From the cell containing the given text, extract its center point as [x, y] coordinate. 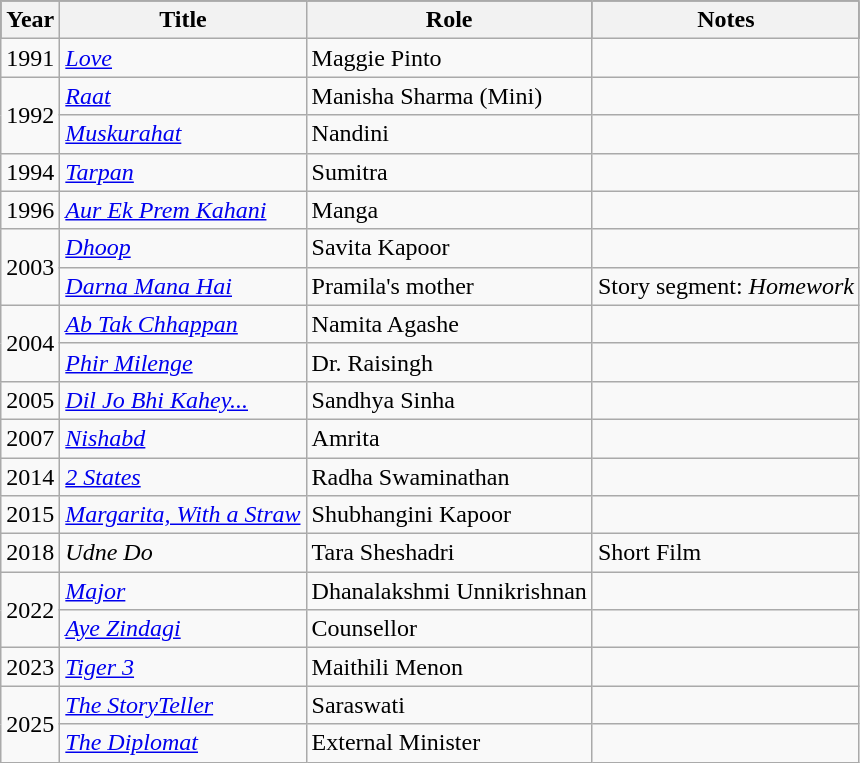
Udne Do [183, 553]
Saraswati [449, 705]
Dhanalakshmi Unnikrishnan [449, 591]
Nishabd [183, 438]
Story segment: Homework [726, 286]
Dr. Raisingh [449, 362]
1994 [30, 172]
1992 [30, 115]
Raat [183, 96]
Shubhangini Kapoor [449, 515]
2007 [30, 438]
Nandini [449, 134]
Counsellor [449, 629]
1991 [30, 58]
2003 [30, 267]
Year [30, 20]
2004 [30, 343]
2 States [183, 477]
Margarita, With a Straw [183, 515]
Darna Mana Hai [183, 286]
Phir Milenge [183, 362]
Ab Tak Chhappan [183, 324]
2023 [30, 667]
Amrita [449, 438]
Love [183, 58]
Tiger 3 [183, 667]
Radha Swaminathan [449, 477]
Tara Sheshadri [449, 553]
Major [183, 591]
Role [449, 20]
Dil Jo Bhi Kahey... [183, 400]
Dhoop [183, 248]
1996 [30, 210]
Short Film [726, 553]
The StoryTeller [183, 705]
Manisha Sharma (Mini) [449, 96]
Maggie Pinto [449, 58]
Aye Zindagi [183, 629]
Muskurahat [183, 134]
2022 [30, 610]
Maithili Menon [449, 667]
External Minister [449, 743]
Pramila's mother [449, 286]
2018 [30, 553]
Aur Ek Prem Kahani [183, 210]
2014 [30, 477]
2005 [30, 400]
Namita Agashe [449, 324]
Savita Kapoor [449, 248]
Title [183, 20]
2015 [30, 515]
Notes [726, 20]
Manga [449, 210]
Tarpan [183, 172]
Sumitra [449, 172]
2025 [30, 724]
The Diplomat [183, 743]
Sandhya Sinha [449, 400]
